Determine the (X, Y) coordinate at the center of the cell enclosing the given text.  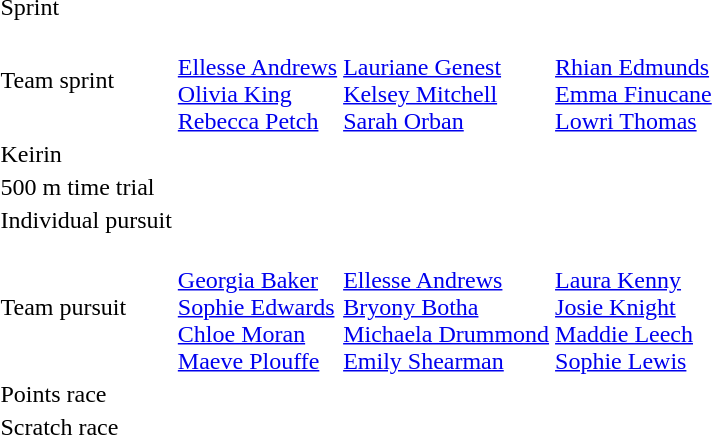
Georgia BakerSophie EdwardsChloe MoranMaeve Plouffe (257, 307)
Ellesse AndrewsOlivia KingRebecca Petch (257, 80)
Ellesse AndrewsBryony BothaMichaela DrummondEmily Shearman (446, 307)
Lauriane GenestKelsey MitchellSarah Orban (446, 80)
